Return [X, Y] of the center of cell containing provided text 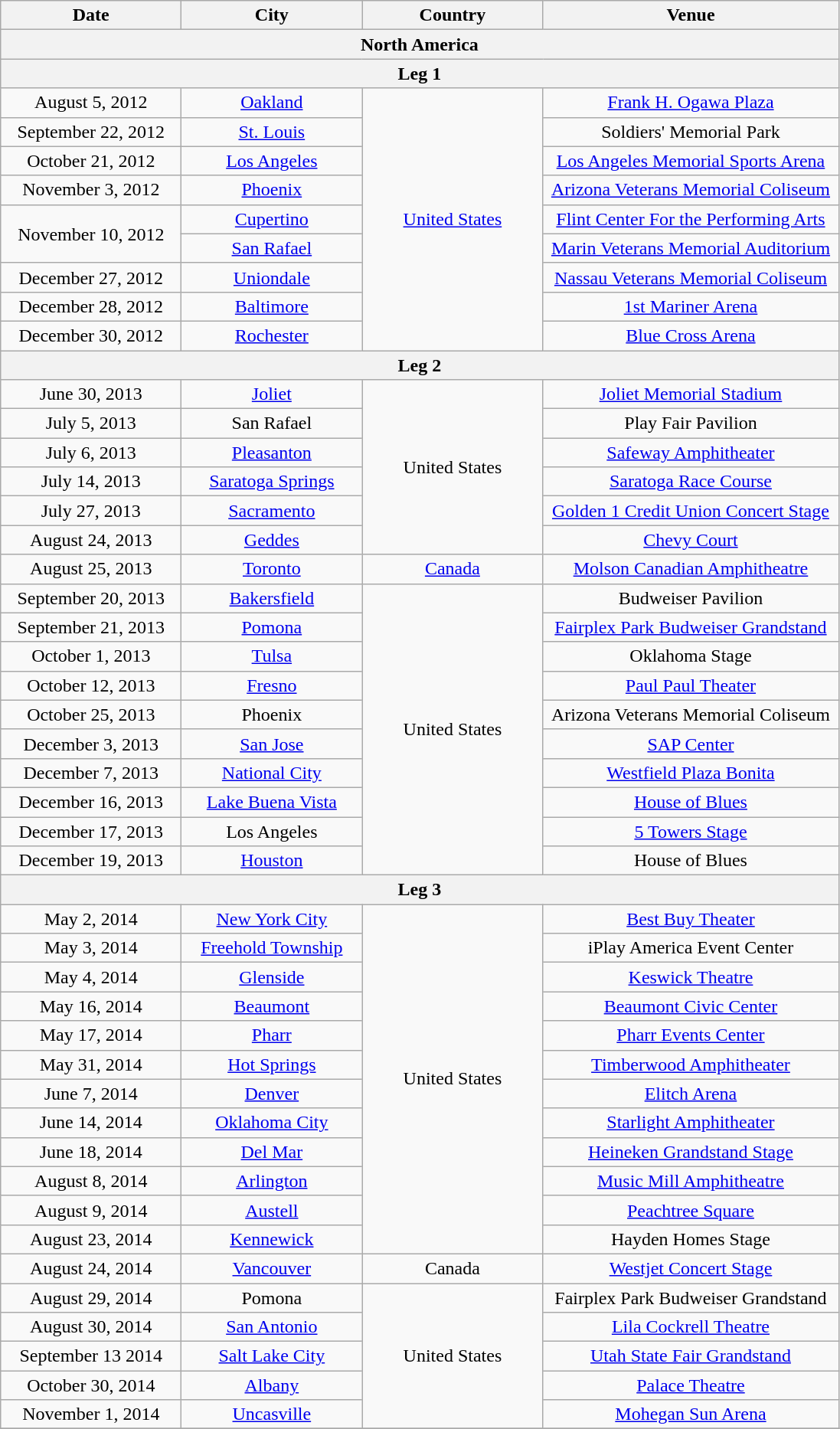
Glenside [272, 977]
Play Fair Pavilion [691, 423]
Budweiser Pavilion [691, 598]
Houston [272, 861]
Saratoga Springs [272, 482]
November 10, 2012 [91, 234]
Safeway Amphitheater [691, 453]
October 1, 2013 [91, 656]
December 28, 2012 [91, 306]
June 14, 2014 [91, 1123]
Bakersfield [272, 598]
Elitch Arena [691, 1094]
December 30, 2012 [91, 335]
May 3, 2014 [91, 948]
Mohegan Sun Arena [691, 1414]
Cupertino [272, 219]
Date [91, 15]
August 8, 2014 [91, 1181]
New York City [272, 919]
Rochester [272, 335]
iPlay America Event Center [691, 948]
Marin Veterans Memorial Auditorium [691, 248]
San Antonio [272, 1327]
September 21, 2013 [91, 627]
August 9, 2014 [91, 1210]
June 30, 2013 [91, 394]
Beaumont [272, 1006]
Freehold Township [272, 948]
Westjet Concert Stage [691, 1268]
Molson Canadian Amphitheatre [691, 569]
Best Buy Theater [691, 919]
August 30, 2014 [91, 1327]
December 27, 2012 [91, 277]
Baltimore [272, 306]
December 17, 2013 [91, 831]
Hot Springs [272, 1064]
Leg 3 [420, 890]
Venue [691, 15]
September 22, 2012 [91, 132]
Albany [272, 1385]
Arlington [272, 1181]
Paul Paul Theater [691, 685]
July 14, 2013 [91, 482]
Hayden Homes Stage [691, 1239]
St. Louis [272, 132]
Lila Cockrell Theatre [691, 1327]
December 3, 2013 [91, 744]
Uniondale [272, 277]
July 6, 2013 [91, 453]
October 21, 2012 [91, 161]
Peachtree Square [691, 1210]
Leg 2 [420, 365]
Salt Lake City [272, 1356]
May 4, 2014 [91, 977]
Oklahoma City [272, 1123]
Lake Buena Vista [272, 802]
October 25, 2013 [91, 714]
5 Towers Stage [691, 831]
May 2, 2014 [91, 919]
San Jose [272, 744]
North America [420, 44]
Saratoga Race Course [691, 482]
Country [453, 15]
Golden 1 Credit Union Concert Stage [691, 511]
Joliet [272, 394]
Utah State Fair Grandstand [691, 1356]
Denver [272, 1094]
Uncasville [272, 1414]
Sacramento [272, 511]
December 7, 2013 [91, 773]
City [272, 15]
Keswick Theatre [691, 977]
July 5, 2013 [91, 423]
Kennewick [272, 1239]
Del Mar [272, 1152]
Heineken Grandstand Stage [691, 1152]
August 29, 2014 [91, 1298]
June 18, 2014 [91, 1152]
May 31, 2014 [91, 1064]
August 5, 2012 [91, 103]
Flint Center For the Performing Arts [691, 219]
Tulsa [272, 656]
Joliet Memorial Stadium [691, 394]
Soldiers' Memorial Park [691, 132]
1st Mariner Arena [691, 306]
Geddes [272, 540]
National City [272, 773]
Music Mill Amphitheatre [691, 1181]
December 19, 2013 [91, 861]
Oklahoma Stage [691, 656]
August 24, 2013 [91, 540]
May 17, 2014 [91, 1035]
May 16, 2014 [91, 1006]
June 7, 2014 [91, 1094]
September 13 2014 [91, 1356]
October 30, 2014 [91, 1385]
Beaumont Civic Center [691, 1006]
Austell [272, 1210]
August 25, 2013 [91, 569]
Frank H. Ogawa Plaza [691, 103]
November 3, 2012 [91, 190]
November 1, 2014 [91, 1414]
Los Angeles Memorial Sports Arena [691, 161]
Vancouver [272, 1268]
Fresno [272, 685]
October 12, 2013 [91, 685]
Palace Theatre [691, 1385]
Leg 1 [420, 74]
Westfield Plaza Bonita [691, 773]
Pharr [272, 1035]
SAP Center [691, 744]
Starlight Amphitheater [691, 1123]
August 24, 2014 [91, 1268]
Timberwood Amphitheater [691, 1064]
Oakland [272, 103]
Toronto [272, 569]
July 27, 2013 [91, 511]
Nassau Veterans Memorial Coliseum [691, 277]
Blue Cross Arena [691, 335]
Pleasanton [272, 453]
August 23, 2014 [91, 1239]
Pharr Events Center [691, 1035]
Chevy Court [691, 540]
September 20, 2013 [91, 598]
December 16, 2013 [91, 802]
